Capture the cell that displays the provided text and extract its (x, y) central coordinate. 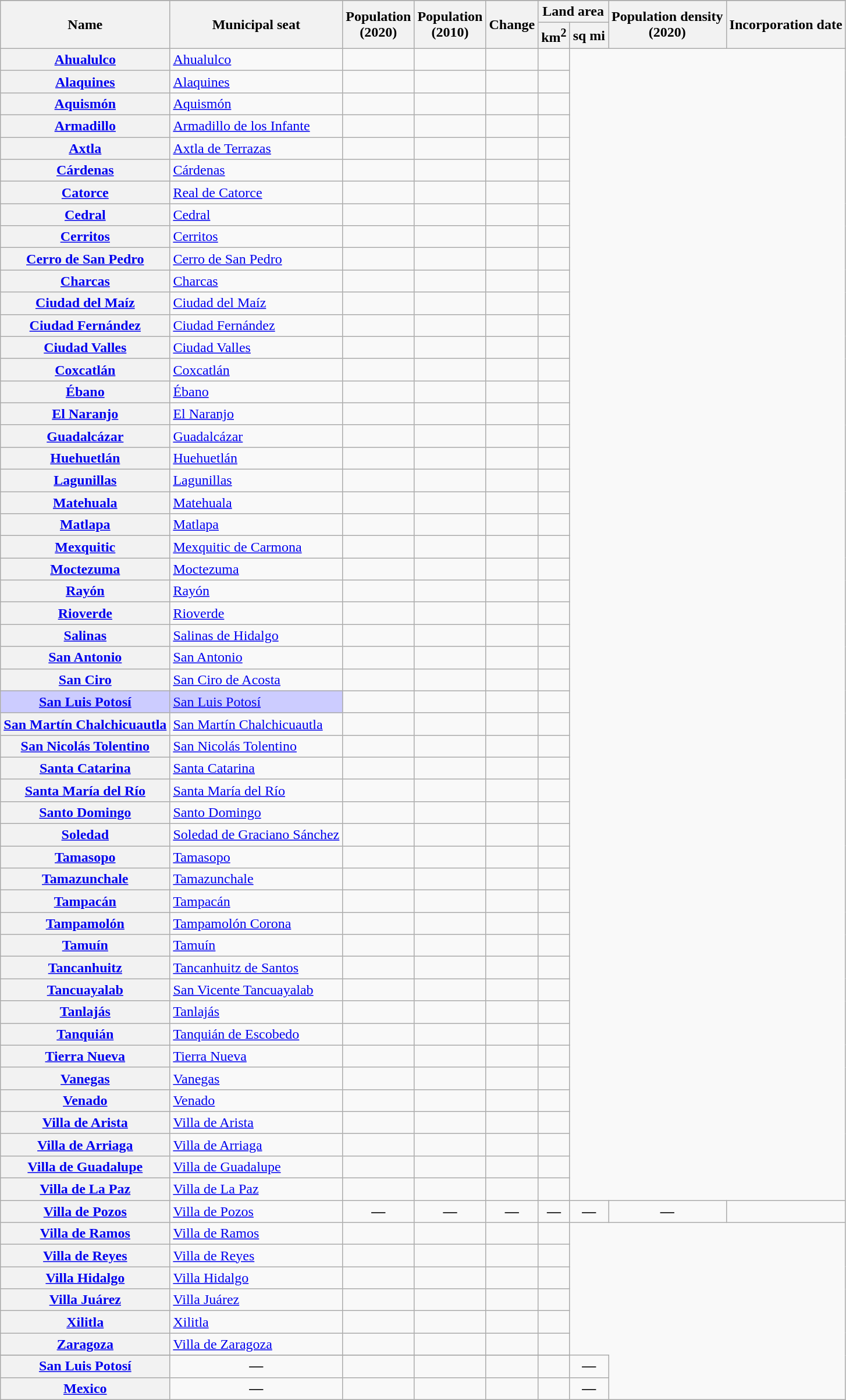
Villa de Zaragoza (256, 1344)
Land area (574, 12)
Soledad de Graciano Sánchez (256, 835)
Tampamolón Corona (256, 923)
km2 (554, 36)
Tanquián de Escobedo (256, 1034)
Mexquitic (85, 547)
Salinas (85, 635)
Salinas de Hidalgo (256, 635)
Tampamolón (85, 923)
Tanquián (85, 1034)
Population(2010) (450, 24)
Tancanhuitz (85, 968)
San Ciro de Acosta (256, 680)
Axtla de Terrazas (256, 148)
Population(2020) (378, 24)
Armadillo (85, 126)
San Ciro (85, 680)
Mexquitic de Carmona (256, 547)
Catorce (85, 193)
Real de Catorce (256, 193)
Change (512, 24)
San Vicente Tancuayalab (256, 990)
Incorporation date (785, 24)
Municipal seat (256, 24)
Armadillo de los Infante (256, 126)
Mexico (85, 1388)
Tancuayalab (85, 990)
Tancanhuitz de Santos (256, 968)
Soledad (85, 835)
Population density(2020) (667, 24)
Zaragoza (85, 1344)
sq mi (589, 36)
Name (85, 24)
Axtla (85, 148)
